Detect which cell encompasses the target text, then output its [x, y] center coordinate. 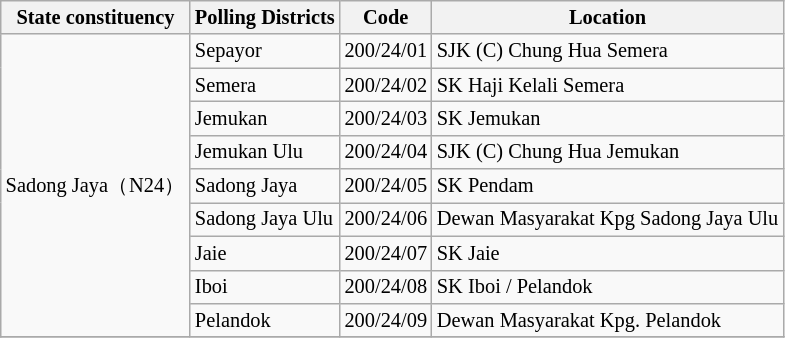
Polling Districts [265, 17]
Iboi [265, 287]
Sadong Jaya Ulu [265, 219]
Dewan Masyarakat Kpg. Pelandok [608, 320]
Jemukan Ulu [265, 152]
SK Jaie [608, 253]
200/24/02 [386, 85]
200/24/04 [386, 152]
200/24/07 [386, 253]
Location [608, 17]
Sadong Jaya（N24） [96, 186]
200/24/03 [386, 118]
Sepayor [265, 51]
200/24/09 [386, 320]
Sadong Jaya [265, 186]
Jemukan [265, 118]
200/24/01 [386, 51]
200/24/08 [386, 287]
SK Pendam [608, 186]
Semera [265, 85]
SJK (C) Chung Hua Jemukan [608, 152]
200/24/06 [386, 219]
200/24/05 [386, 186]
SK Jemukan [608, 118]
Pelandok [265, 320]
SK Iboi / Pelandok [608, 287]
Dewan Masyarakat Kpg Sadong Jaya Ulu [608, 219]
Jaie [265, 253]
Code [386, 17]
SJK (C) Chung Hua Semera [608, 51]
SK Haji Kelali Semera [608, 85]
State constituency [96, 17]
